Search for the cell housing the specified text and yield its (X, Y) center coordinate. 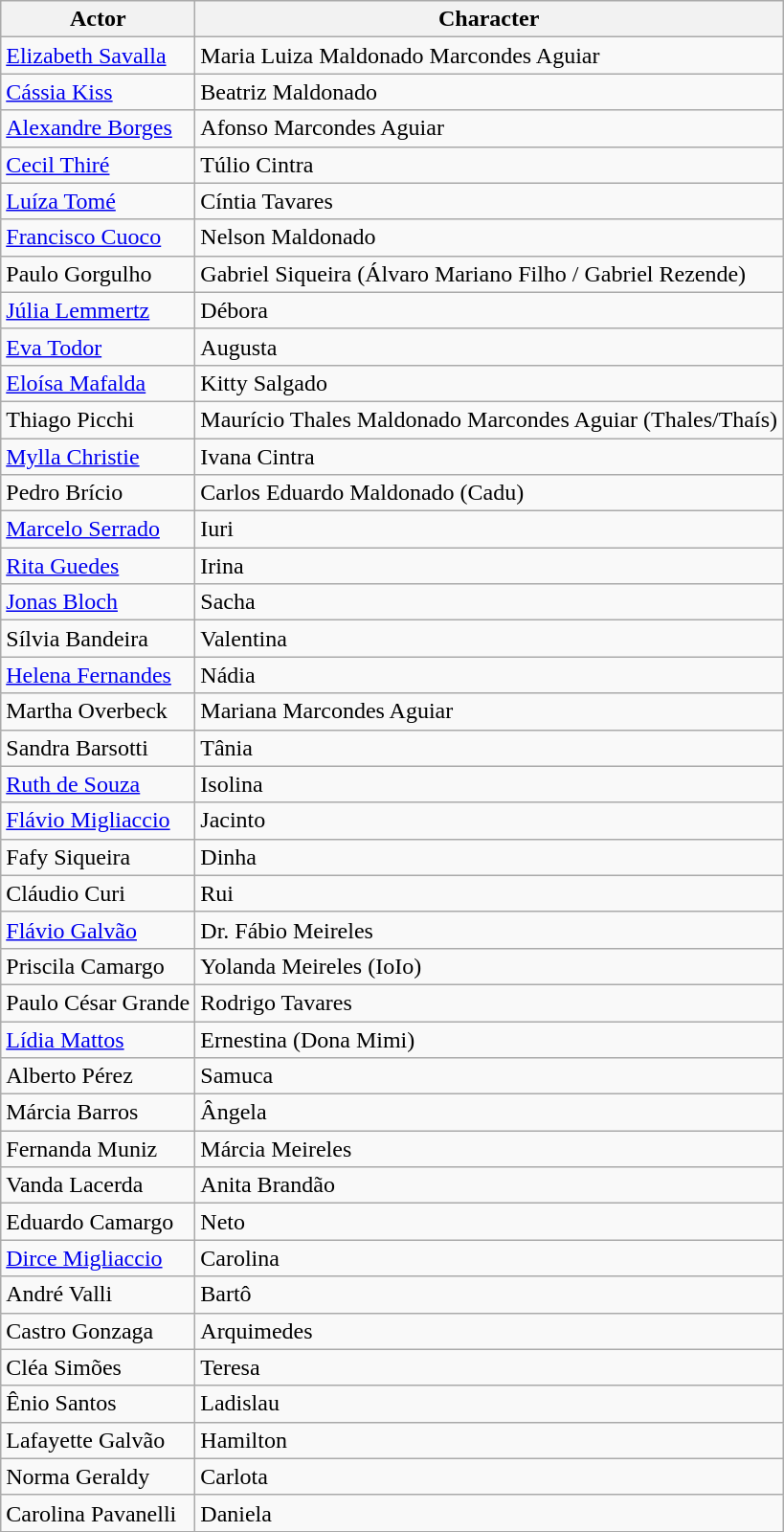
Paulo César Grande (98, 1003)
Daniela (489, 1513)
Dr. Fábio Meireles (489, 930)
Sandra Barsotti (98, 748)
Thiago Picchi (98, 419)
Carlota (489, 1476)
Kitty Salgado (489, 383)
Augusta (489, 347)
Priscila Camargo (98, 966)
Maria Luiza Maldonado Marcondes Aguiar (489, 56)
Alberto Pérez (98, 1076)
Ênio Santos (98, 1404)
Cláudio Curi (98, 893)
Neto (489, 1222)
Ladislau (489, 1404)
Iuri (489, 529)
Flávio Galvão (98, 930)
Elizabeth Savalla (98, 56)
Eduardo Camargo (98, 1222)
Hamilton (489, 1440)
Nelson Maldonado (489, 237)
Yolanda Meireles (IoIo) (489, 966)
Rui (489, 893)
Marcelo Serrado (98, 529)
Túlio Cintra (489, 165)
Mylla Christie (98, 457)
Eloísa Mafalda (98, 383)
Ivana Cintra (489, 457)
Fafy Siqueira (98, 857)
Ernestina (Dona Mimi) (489, 1039)
Lafayette Galvão (98, 1440)
Arquimedes (489, 1331)
Paulo Gorgulho (98, 274)
Vanda Lacerda (98, 1185)
Teresa (489, 1367)
Alexandre Borges (98, 128)
Débora (489, 310)
Castro Gonzaga (98, 1331)
Fernanda Muniz (98, 1149)
Pedro Brício (98, 493)
Samuca (489, 1076)
Cléa Simões (98, 1367)
Isolina (489, 784)
Jacinto (489, 821)
Character (489, 19)
Norma Geraldy (98, 1476)
Eva Todor (98, 347)
Bartô (489, 1295)
Márcia Barros (98, 1113)
André Valli (98, 1295)
Tânia (489, 748)
Irina (489, 566)
Carlos Eduardo Maldonado (Cadu) (489, 493)
Márcia Meireles (489, 1149)
Flávio Migliaccio (98, 821)
Rodrigo Tavares (489, 1003)
Cássia Kiss (98, 92)
Maurício Thales Maldonado Marcondes Aguiar (Thales/Thaís) (489, 419)
Gabriel Siqueira (Álvaro Mariano Filho / Gabriel Rezende) (489, 274)
Carolina Pavanelli (98, 1513)
Júlia Lemmertz (98, 310)
Dinha (489, 857)
Dirce Migliaccio (98, 1258)
Francisco Cuoco (98, 237)
Cecil Thiré (98, 165)
Carolina (489, 1258)
Mariana Marcondes Aguiar (489, 711)
Jonas Bloch (98, 602)
Ângela (489, 1113)
Cíntia Tavares (489, 201)
Lídia Mattos (98, 1039)
Anita Brandão (489, 1185)
Valentina (489, 639)
Nádia (489, 675)
Luíza Tomé (98, 201)
Rita Guedes (98, 566)
Sílvia Bandeira (98, 639)
Beatriz Maldonado (489, 92)
Ruth de Souza (98, 784)
Martha Overbeck (98, 711)
Actor (98, 19)
Sacha (489, 602)
Afonso Marcondes Aguiar (489, 128)
Helena Fernandes (98, 675)
